Scan for the cell matching the given text and deliver its (x, y) coordinate at center. 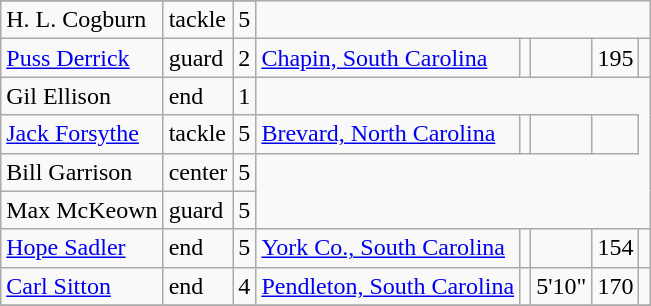
Brevard, North Carolina (388, 134)
2 (244, 58)
Chapin, South Carolina (388, 58)
Jack Forsythe (82, 134)
Bill Garrison (82, 172)
York Co., South Carolina (388, 248)
Gil Ellison (82, 96)
Carl Sitton (82, 286)
154 (616, 248)
Hope Sadler (82, 248)
170 (616, 286)
5'10" (562, 286)
Max McKeown (82, 210)
H. L. Cogburn (82, 20)
Pendleton, South Carolina (388, 286)
195 (616, 58)
4 (244, 286)
center (198, 172)
1 (244, 96)
Puss Derrick (82, 58)
